From the cell containing the given text, extract its center point as (X, Y) coordinate. 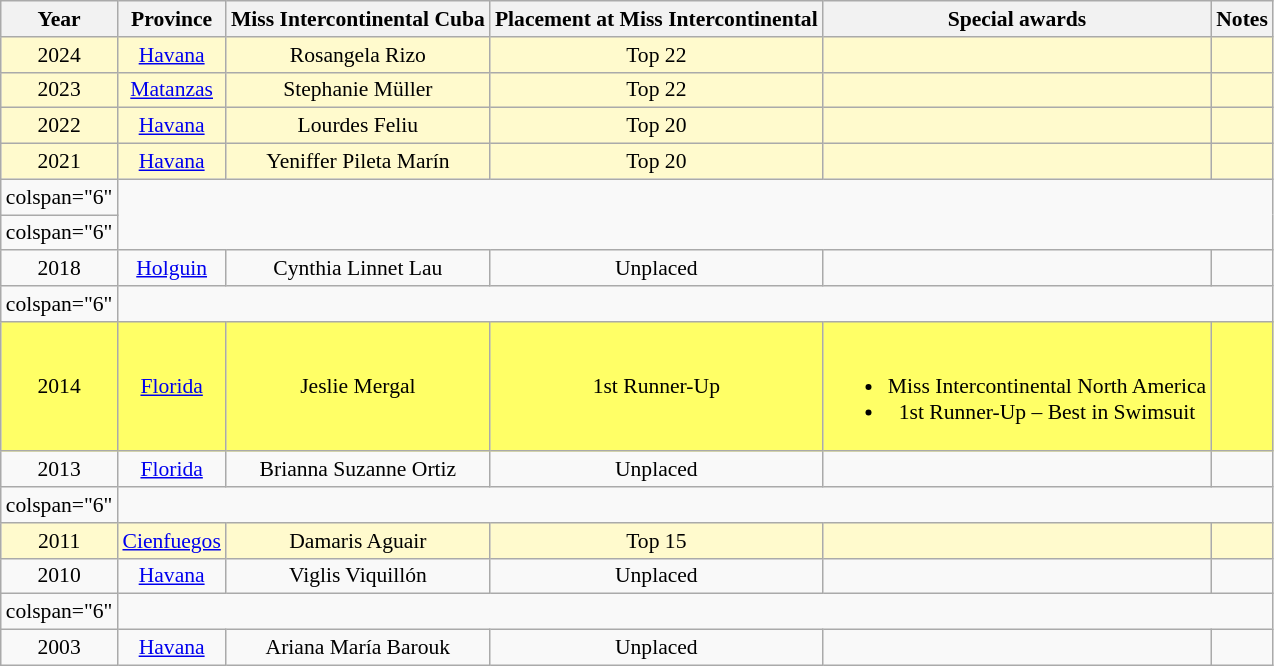
Yeniffer Pileta Marín (358, 162)
Lourdes Feliu (358, 126)
Year (60, 19)
2011 (60, 541)
Province (171, 19)
2003 (60, 648)
Jeslie Mergal (358, 387)
Viglis Viquillón (358, 576)
2024 (60, 55)
Miss Intercontinental North America1st Runner-Up – Best in Swimsuit (1017, 387)
Cynthia Linnet Lau (358, 269)
Rosangela Rizo (358, 55)
Matanzas (171, 90)
2013 (60, 470)
Top 15 (656, 541)
2018 (60, 269)
2010 (60, 576)
Placement at Miss Intercontinental (656, 19)
Special awards (1017, 19)
Cienfuegos (171, 541)
Notes (1242, 19)
1st Runner-Up (656, 387)
Holguin (171, 269)
Ariana María Barouk (358, 648)
Brianna Suzanne Ortiz (358, 470)
2022 (60, 126)
Damaris Aguair (358, 541)
Miss Intercontinental Cuba (358, 19)
2014 (60, 387)
2023 (60, 90)
2021 (60, 162)
Stephanie Müller (358, 90)
